Provide the (X, Y) coordinate of the cell's center where the given text is located.  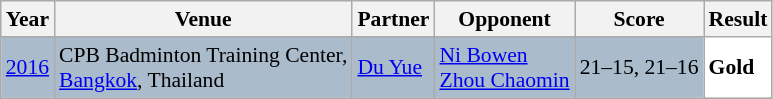
2016 (28, 68)
Year (28, 19)
Result (738, 19)
Opponent (504, 19)
Gold (738, 68)
CPB Badminton Training Center,Bangkok, Thailand (203, 68)
Score (640, 19)
21–15, 21–16 (640, 68)
Partner (393, 19)
Venue (203, 19)
Ni Bowen Zhou Chaomin (504, 68)
Du Yue (393, 68)
